Return (X, Y) of the center of cell containing provided text 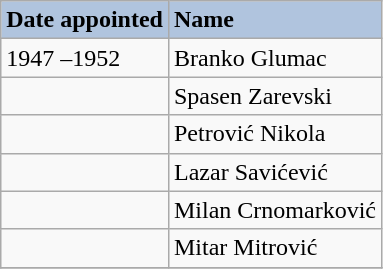
1947 –1952 (85, 58)
Date appointed (85, 20)
Branko Glumac (274, 58)
Spasen Zarevski (274, 96)
Petrović Nikola (274, 134)
Lazar Savićević (274, 172)
Name (274, 20)
Milan Crnomarković (274, 210)
Mitar Mitrović (274, 248)
